Find where the given text appears and provide that cell's center as (X, Y) coordinate. 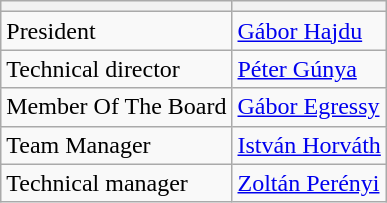
Zoltán Perényi (309, 183)
Gábor Egressy (309, 107)
Péter Gúnya (309, 69)
President (116, 31)
Team Manager (116, 145)
István Horváth (309, 145)
Member Of The Board (116, 107)
Gábor Hajdu (309, 31)
Technical director (116, 69)
Technical manager (116, 183)
